From the cell containing the given text, extract its center point as (x, y) coordinate. 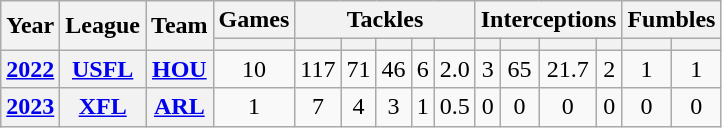
2023 (30, 107)
Tackles (385, 20)
10 (254, 69)
XFL (103, 107)
HOU (180, 69)
Team (180, 26)
League (103, 26)
Games (254, 20)
65 (519, 69)
7 (318, 107)
0.5 (454, 107)
Interceptions (548, 20)
Fumbles (672, 20)
USFL (103, 69)
Year (30, 26)
21.7 (568, 69)
ARL (180, 107)
4 (358, 107)
71 (358, 69)
2.0 (454, 69)
2 (610, 69)
46 (394, 69)
2022 (30, 69)
117 (318, 69)
6 (422, 69)
